Detect which cell encompasses the target text, then output its (x, y) center coordinate. 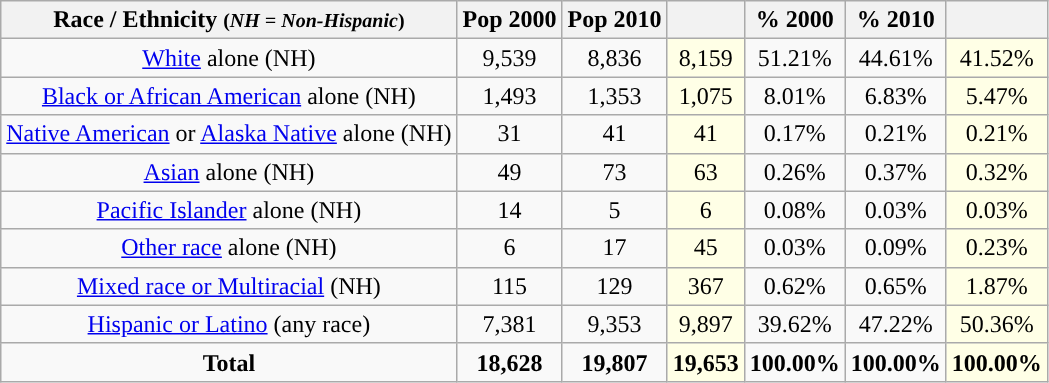
1,493 (510, 96)
0.09% (896, 248)
7,381 (510, 324)
73 (614, 172)
9,897 (706, 324)
9,353 (614, 324)
1,353 (614, 96)
19,653 (706, 362)
8.01% (794, 96)
31 (510, 134)
129 (614, 286)
45 (706, 248)
39.62% (794, 324)
Mixed race or Multiracial (NH) (229, 286)
% 2000 (794, 20)
0.37% (896, 172)
0.23% (996, 248)
0.62% (794, 286)
17 (614, 248)
Race / Ethnicity (NH = Non-Hispanic) (229, 20)
0.32% (996, 172)
0.26% (794, 172)
Pop 2000 (510, 20)
44.61% (896, 58)
9,539 (510, 58)
0.08% (794, 210)
49 (510, 172)
51.21% (794, 58)
115 (510, 286)
8,836 (614, 58)
Other race alone (NH) (229, 248)
18,628 (510, 362)
367 (706, 286)
Black or African American alone (NH) (229, 96)
% 2010 (896, 20)
Total (229, 362)
47.22% (896, 324)
6.83% (896, 96)
63 (706, 172)
0.65% (896, 286)
0.17% (794, 134)
Pop 2010 (614, 20)
Hispanic or Latino (any race) (229, 324)
41.52% (996, 58)
White alone (NH) (229, 58)
1.87% (996, 286)
14 (510, 210)
1,075 (706, 96)
8,159 (706, 58)
50.36% (996, 324)
Asian alone (NH) (229, 172)
5 (614, 210)
Native American or Alaska Native alone (NH) (229, 134)
5.47% (996, 96)
19,807 (614, 362)
Pacific Islander alone (NH) (229, 210)
